Return [X, Y] of the center of cell containing provided text 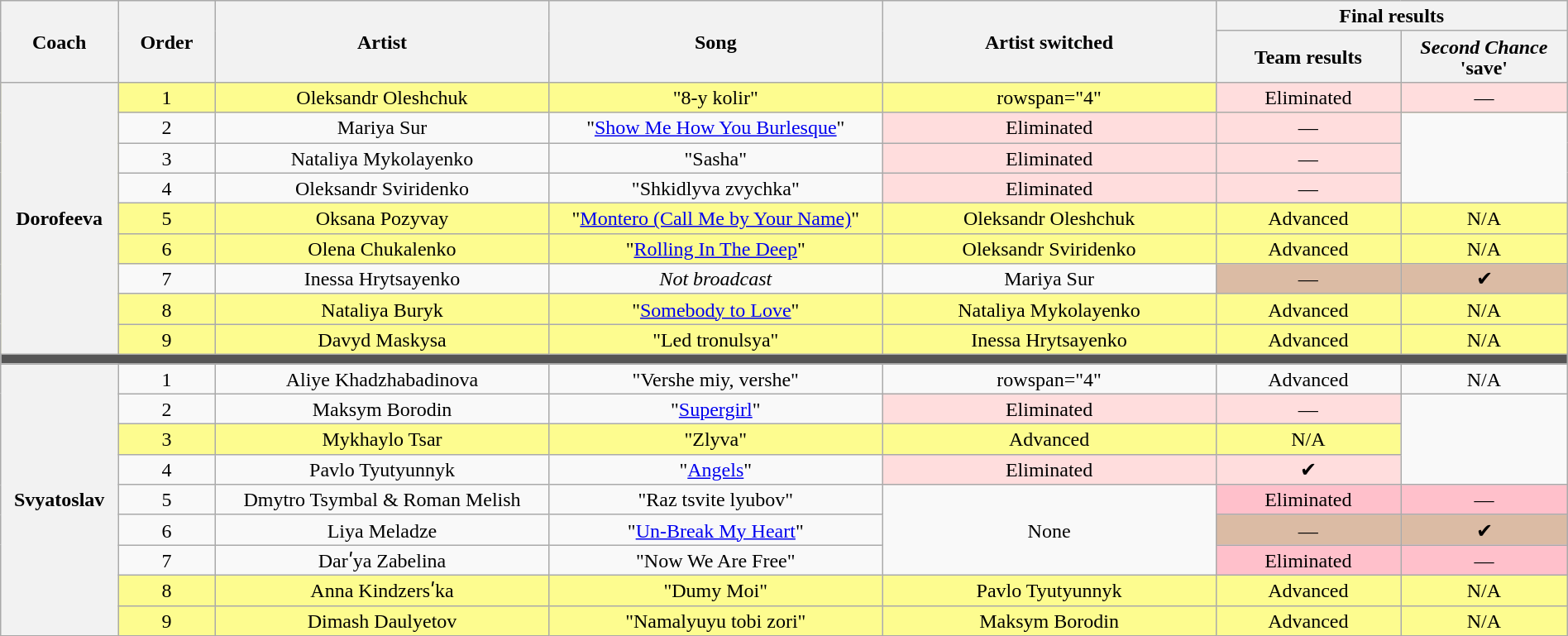
"Raz tsvite lyubov" [716, 500]
Liya Meladze [382, 529]
"Vershe miy, vershe" [716, 379]
"Un-Break My Heart" [716, 529]
"Show Me How You Burlesque" [716, 127]
"8-y kolir" [716, 98]
"Zlyva" [716, 440]
Nataliya Buryk [382, 309]
"Montero (Call Me by Your Name)" [716, 218]
"Dumy Moi" [716, 591]
Anna Kindzersʹka [382, 591]
Dmytro Tsymbal & Roman Melish [382, 500]
"Shkidlyva zvychka" [716, 189]
"Now We Are Free" [716, 561]
"Somebody to Love" [716, 309]
Order [167, 41]
Aliye Khadzhabadinova [382, 379]
Olena Chukalenko [382, 248]
"Supergirl" [716, 409]
"Rolling In The Deep" [716, 248]
Artist switched [1049, 41]
Final results [1391, 17]
"Sasha" [716, 157]
Darʹya Zabelina [382, 561]
Dorofeeva [60, 218]
Artist [382, 41]
Mykhaylo Tsar [382, 440]
Not broadcast [716, 280]
Dimash Daulyetov [382, 620]
Coach [60, 41]
"Led tronulsya" [716, 339]
Team results [1308, 56]
Second Chance 'save' [1484, 56]
Oksana Pozyvay [382, 218]
Svyatoslav [60, 500]
"Namalyuyu tobi zori" [716, 620]
None [1049, 530]
"Angels" [716, 470]
Davyd Maskysa [382, 339]
Song [716, 41]
